Search for the cell housing the specified text and yield its (X, Y) center coordinate. 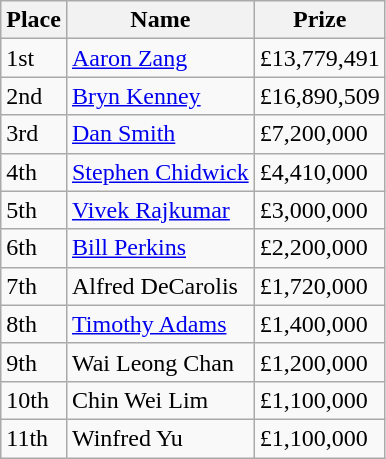
5th (34, 210)
Chin Wei Lim (160, 400)
1st (34, 58)
Prize (320, 20)
Timothy Adams (160, 324)
8th (34, 324)
2nd (34, 96)
Dan Smith (160, 134)
£3,000,000 (320, 210)
£1,200,000 (320, 362)
Bill Perkins (160, 248)
Winfred Yu (160, 438)
7th (34, 286)
3rd (34, 134)
Vivek Rajkumar (160, 210)
Alfred DeCarolis (160, 286)
£1,400,000 (320, 324)
Name (160, 20)
£16,890,509 (320, 96)
Stephen Chidwick (160, 172)
9th (34, 362)
4th (34, 172)
£1,720,000 (320, 286)
£4,410,000 (320, 172)
£13,779,491 (320, 58)
Wai Leong Chan (160, 362)
6th (34, 248)
£2,200,000 (320, 248)
Bryn Kenney (160, 96)
£7,200,000 (320, 134)
Aaron Zang (160, 58)
10th (34, 400)
11th (34, 438)
Place (34, 20)
